For the text-containing cell, return its midpoint in (x, y) coordinate format. 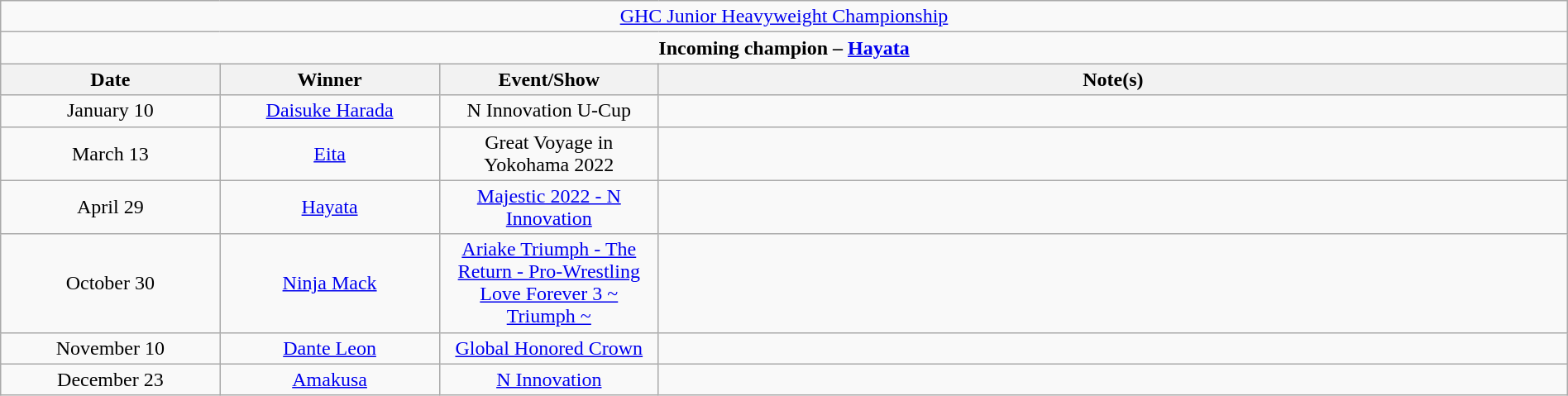
Event/Show (549, 79)
December 23 (111, 379)
Amakusa (329, 379)
N Innovation (549, 379)
Great Voyage in Yokohama 2022 (549, 154)
Winner (329, 79)
Eita (329, 154)
Note(s) (1113, 79)
Ariake Triumph - The Return - Pro-Wrestling Love Forever 3 ~ Triumph ~ (549, 283)
March 13 (111, 154)
Hayata (329, 207)
November 10 (111, 348)
N Innovation U-Cup (549, 111)
October 30 (111, 283)
Ninja Mack (329, 283)
Incoming champion – Hayata (784, 48)
Date (111, 79)
GHC Junior Heavyweight Championship (784, 17)
Majestic 2022 - N Innovation (549, 207)
Global Honored Crown (549, 348)
Dante Leon (329, 348)
Daisuke Harada (329, 111)
April 29 (111, 207)
January 10 (111, 111)
